Scan for the cell matching the given text and deliver its (X, Y) coordinate at center. 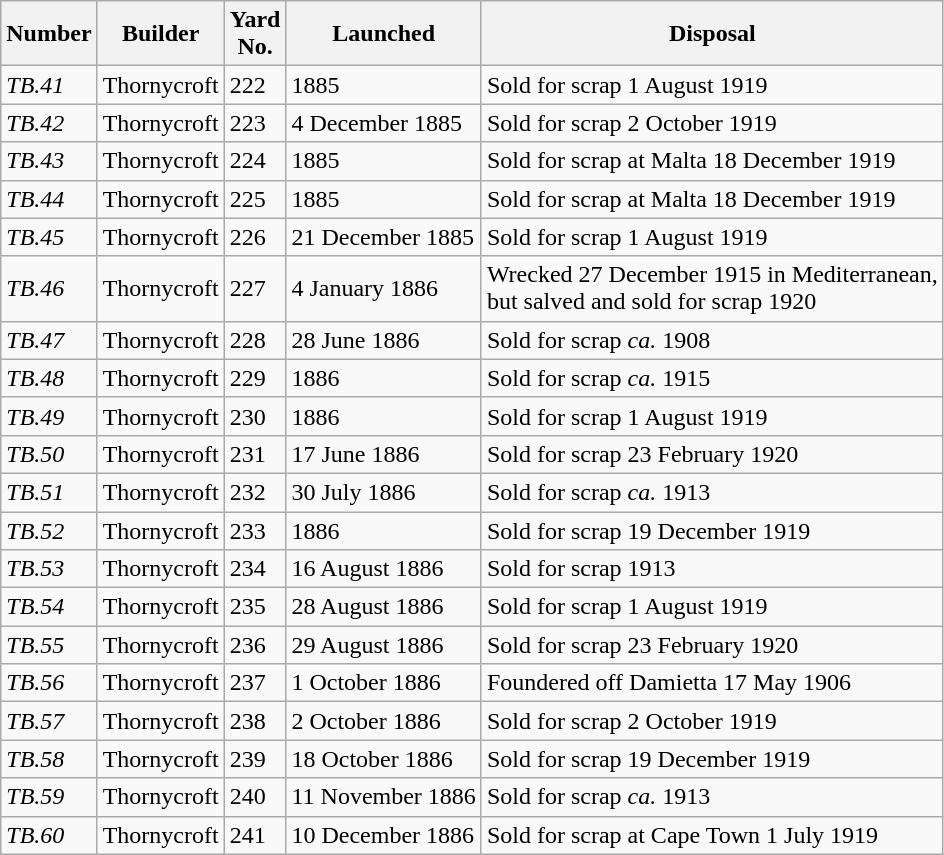
239 (255, 759)
2 October 1886 (384, 721)
232 (255, 492)
16 August 1886 (384, 569)
231 (255, 454)
228 (255, 340)
224 (255, 161)
Yard No. (255, 34)
28 June 1886 (384, 340)
18 October 1886 (384, 759)
1 October 1886 (384, 683)
226 (255, 237)
Wrecked 27 December 1915 in Mediterranean, but salved and sold for scrap 1920 (712, 288)
237 (255, 683)
TB.44 (49, 199)
222 (255, 85)
229 (255, 378)
30 July 1886 (384, 492)
Sold for scrap 1913 (712, 569)
TB.47 (49, 340)
TB.58 (49, 759)
TB.46 (49, 288)
Number (49, 34)
4 December 1885 (384, 123)
21 December 1885 (384, 237)
Sold for scrap ca. 1908 (712, 340)
230 (255, 416)
28 August 1886 (384, 607)
TB.59 (49, 797)
TB.56 (49, 683)
227 (255, 288)
Sold for scrap ca. 1915 (712, 378)
TB.41 (49, 85)
TB.60 (49, 835)
4 January 1886 (384, 288)
241 (255, 835)
TB.54 (49, 607)
Builder (160, 34)
234 (255, 569)
TB.50 (49, 454)
29 August 1886 (384, 645)
TB.48 (49, 378)
233 (255, 531)
235 (255, 607)
TB.42 (49, 123)
TB.55 (49, 645)
236 (255, 645)
Disposal (712, 34)
225 (255, 199)
Foundered off Damietta 17 May 1906 (712, 683)
10 December 1886 (384, 835)
TB.52 (49, 531)
TB.43 (49, 161)
TB.51 (49, 492)
11 November 1886 (384, 797)
TB.49 (49, 416)
17 June 1886 (384, 454)
Sold for scrap at Cape Town 1 July 1919 (712, 835)
240 (255, 797)
TB.57 (49, 721)
TB.53 (49, 569)
TB.45 (49, 237)
238 (255, 721)
Launched (384, 34)
223 (255, 123)
